Find where the given text appears and provide that cell's center as (X, Y) coordinate. 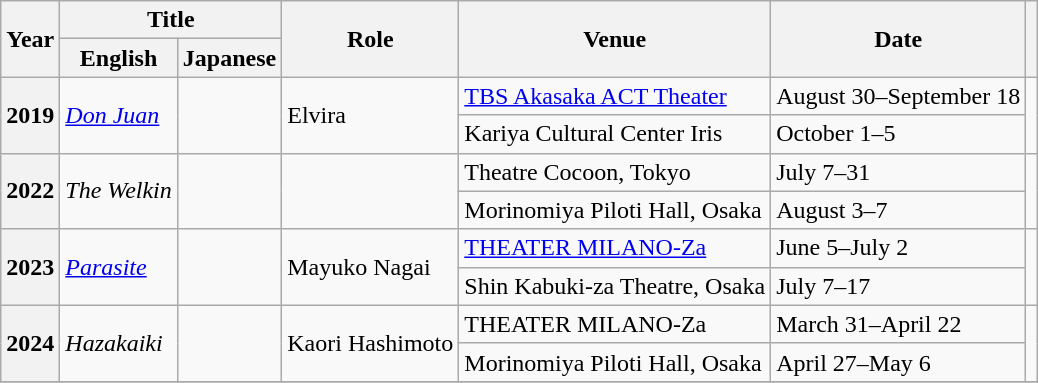
July 7–17 (898, 286)
Kariya Cultural Center Iris (615, 134)
Theatre Cocoon, Tokyo (615, 172)
English (118, 58)
Japanese (229, 58)
2019 (30, 115)
Don Juan (118, 115)
Parasite (118, 267)
October 1–5 (898, 134)
Shin Kabuki-za Theatre, Osaka (615, 286)
Date (898, 39)
March 31–April 22 (898, 324)
2022 (30, 191)
July 7–31 (898, 172)
Hazakaiki (118, 343)
August 3–7 (898, 210)
Title (171, 20)
April 27–May 6 (898, 362)
Year (30, 39)
August 30–September 18 (898, 96)
2023 (30, 267)
Role (370, 39)
TBS Akasaka ACT Theater (615, 96)
Venue (615, 39)
2024 (30, 343)
Mayuko Nagai (370, 267)
Kaori Hashimoto (370, 343)
Elvira (370, 115)
The Welkin (118, 191)
June 5–July 2 (898, 248)
